Return the [x, y] coordinate for the center point of the cell that contains the specified text.  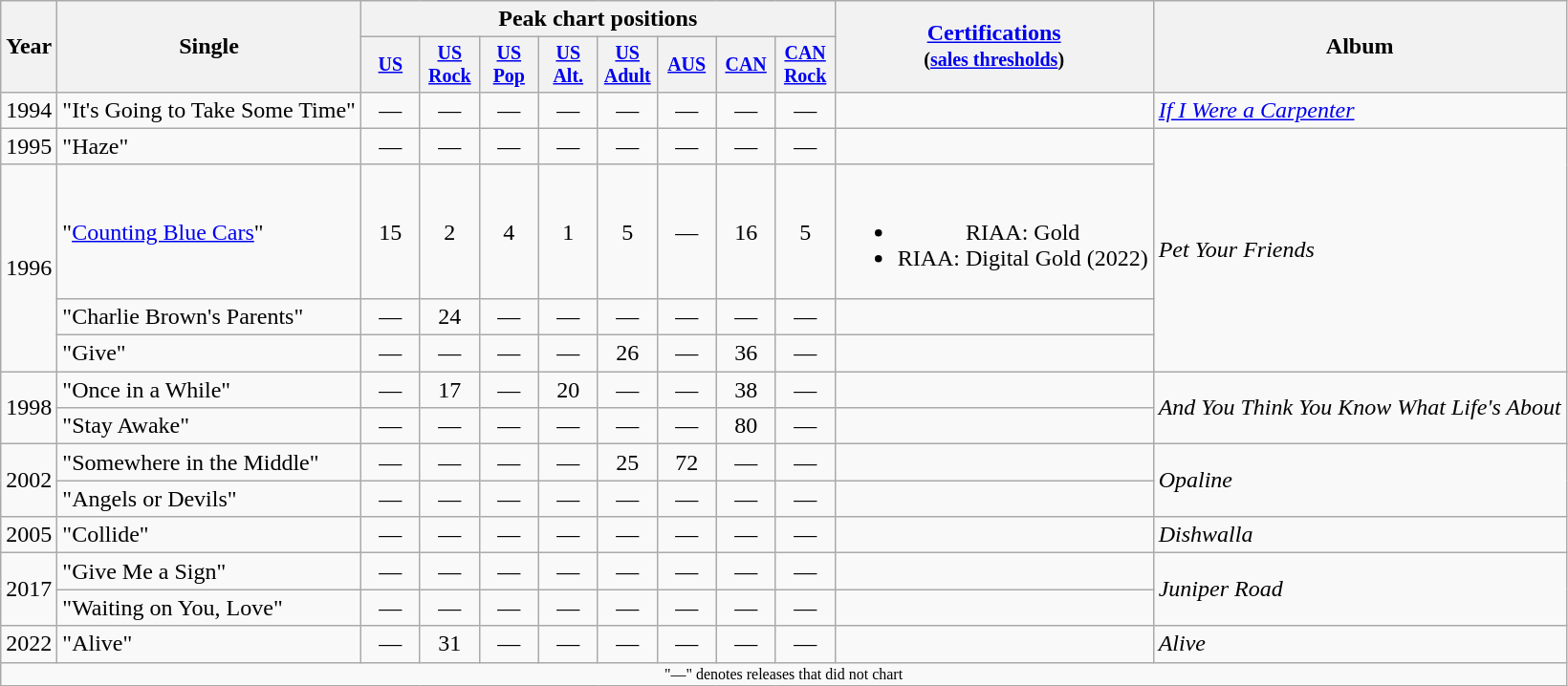
17 [449, 390]
Year [29, 47]
Certifications(sales thresholds) [994, 47]
"Once in a While" [209, 390]
2005 [29, 535]
80 [746, 426]
"It's Going to Take Some Time" [209, 110]
24 [449, 316]
38 [746, 390]
"Collide" [209, 535]
Dishwalla [1360, 535]
36 [746, 354]
15 [390, 231]
"Alive" [209, 644]
Alive [1360, 644]
CAN [746, 65]
RIAA: GoldRIAA: Digital Gold (2022) [994, 231]
2002 [29, 481]
1995 [29, 146]
USRock [449, 65]
1 [568, 231]
US [390, 65]
1998 [29, 408]
Album [1360, 47]
Single [209, 47]
"Charlie Brown's Parents" [209, 316]
AUS [686, 65]
"Give" [209, 354]
72 [686, 462]
20 [568, 390]
16 [746, 231]
26 [627, 354]
If I Were a Carpenter [1360, 110]
"Angels or Devils" [209, 499]
31 [449, 644]
Peak chart positions [598, 19]
2022 [29, 644]
"Waiting on You, Love" [209, 608]
CANRock [805, 65]
USAdult [627, 65]
Juniper Road [1360, 590]
USAlt. [568, 65]
Pet Your Friends [1360, 249]
1996 [29, 268]
And You Think You Know What Life's About [1360, 408]
1994 [29, 110]
"Give Me a Sign" [209, 571]
2 [449, 231]
"Stay Awake" [209, 426]
"Counting Blue Cars" [209, 231]
"Somewhere in the Middle" [209, 462]
4 [509, 231]
2017 [29, 590]
"Haze" [209, 146]
Opaline [1360, 481]
"—" denotes releases that did not chart [784, 674]
USPop [509, 65]
25 [627, 462]
